Extract the [x, y] coordinate from the center of the cell holding the provided text.  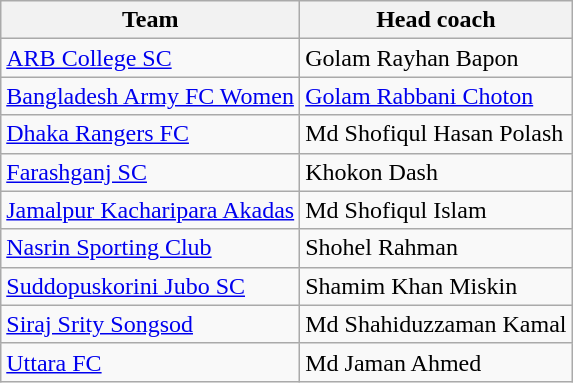
Md Shofiqul Islam [436, 210]
Suddopuskorini Jubo SC [150, 286]
Siraj Srity Songsod [150, 324]
Head coach [436, 20]
Shamim Khan Miskin [436, 286]
Bangladesh Army FC Women [150, 96]
ARB College SC [150, 58]
Md Shofiqul Hasan Polash [436, 134]
Md Jaman Ahmed [436, 362]
Khokon Dash [436, 172]
Team [150, 20]
Golam Rabbani Choton [436, 96]
Uttara FC [150, 362]
Md Shahiduzzaman Kamal [436, 324]
Dhaka Rangers FC [150, 134]
Golam Rayhan Bapon [436, 58]
Farashganj SC [150, 172]
Nasrin Sporting Club [150, 248]
Shohel Rahman [436, 248]
Jamalpur Kacharipara Akadas [150, 210]
